From the cell containing the given text, extract its center point as (x, y) coordinate. 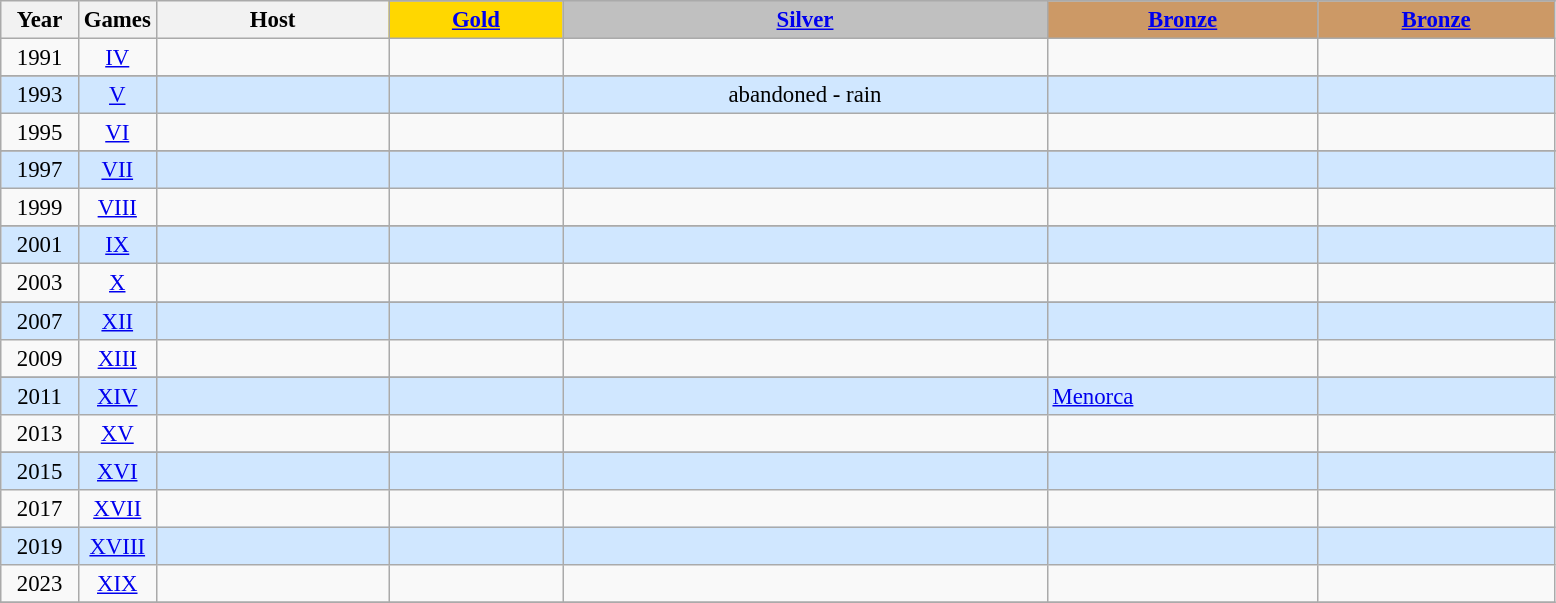
VII (117, 170)
XV (117, 433)
Gold (476, 20)
Silver (805, 20)
1993 (40, 95)
IV (117, 58)
V (117, 95)
2019 (40, 546)
2007 (40, 321)
2023 (40, 584)
XII (117, 321)
Menorca (1182, 396)
2013 (40, 433)
XVI (117, 471)
XIX (117, 584)
1995 (40, 133)
1997 (40, 170)
X (117, 283)
VIII (117, 208)
2003 (40, 283)
2015 (40, 471)
XIV (117, 396)
abandoned - rain (805, 95)
2011 (40, 396)
Games (117, 20)
Host (272, 20)
2001 (40, 245)
1999 (40, 208)
1991 (40, 58)
XVIII (117, 546)
VI (117, 133)
XIII (117, 358)
Year (40, 20)
XVII (117, 509)
2009 (40, 358)
2017 (40, 509)
IX (117, 245)
